From the cell containing the given text, extract its center point as [X, Y] coordinate. 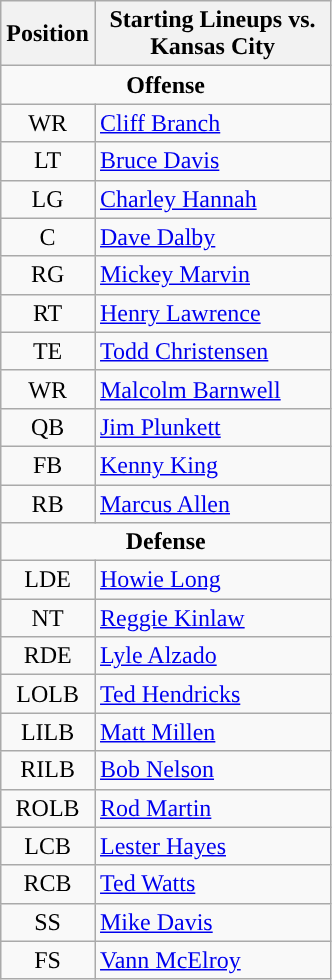
ROLB [48, 808]
LILB [48, 732]
C [48, 237]
LCB [48, 846]
Cliff Branch [212, 123]
Rod Martin [212, 808]
Henry Lawrence [212, 313]
RCB [48, 884]
Lyle Alzado [212, 656]
Offense [166, 85]
Mickey Marvin [212, 275]
LT [48, 161]
Ted Hendricks [212, 694]
Howie Long [212, 580]
Dave Dalby [212, 237]
QB [48, 427]
Ted Watts [212, 884]
Defense [166, 542]
LDE [48, 580]
Vann McElroy [212, 960]
Marcus Allen [212, 503]
Bob Nelson [212, 770]
NT [48, 618]
Position [48, 34]
Malcolm Barnwell [212, 389]
FS [48, 960]
Mike Davis [212, 922]
Kenny King [212, 465]
Lester Hayes [212, 846]
Jim Plunkett [212, 427]
Todd Christensen [212, 351]
RDE [48, 656]
SS [48, 922]
Bruce Davis [212, 161]
Matt Millen [212, 732]
TE [48, 351]
FB [48, 465]
RILB [48, 770]
Reggie Kinlaw [212, 618]
LG [48, 199]
Charley Hannah [212, 199]
Starting Lineups vs. Kansas City [212, 34]
LOLB [48, 694]
RG [48, 275]
RT [48, 313]
RB [48, 503]
